Search for the cell housing the specified text and yield its (x, y) center coordinate. 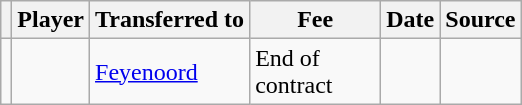
Source (480, 20)
Date (410, 20)
Feyenoord (170, 72)
Fee (316, 20)
Transferred to (170, 20)
Player (51, 20)
End of contract (316, 72)
